Output the [X, Y] coordinate of the center of the cell containing the given text.  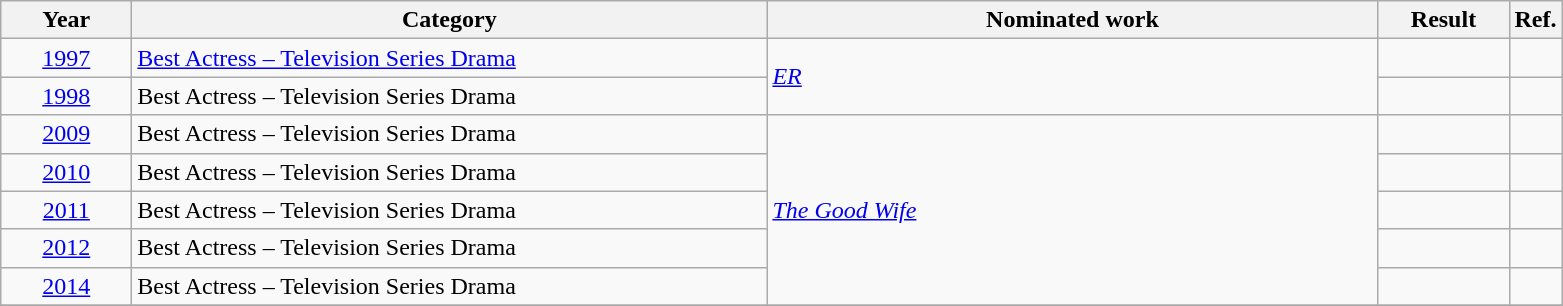
2012 [66, 248]
Category [450, 20]
2011 [66, 210]
ER [1072, 77]
1997 [66, 58]
2014 [66, 286]
Result [1444, 20]
Nominated work [1072, 20]
The Good Wife [1072, 210]
2010 [66, 172]
Year [66, 20]
Ref. [1536, 20]
2009 [66, 134]
1998 [66, 96]
